Locate the cell with the specified text and output its [X, Y] center coordinate. 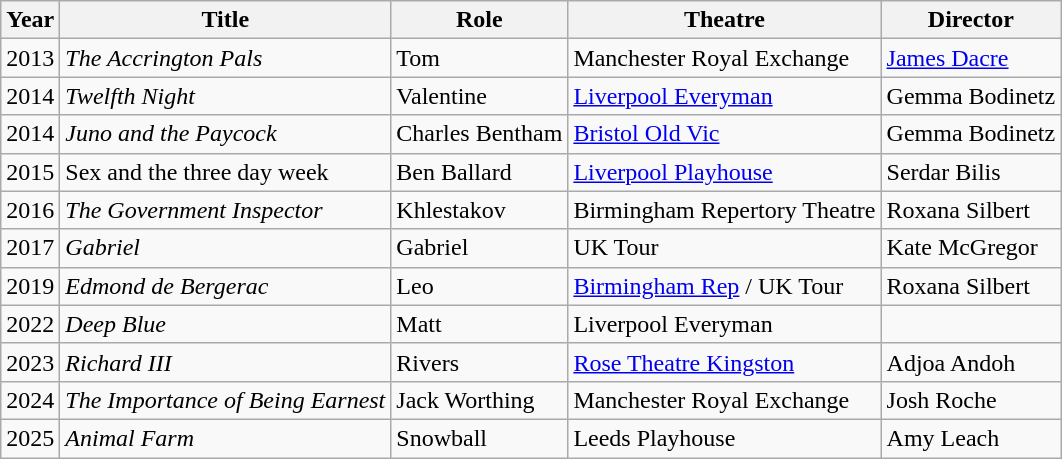
Matt [480, 324]
Khlestakov [480, 210]
James Dacre [971, 58]
Josh Roche [971, 400]
Bristol Old Vic [724, 134]
Title [226, 20]
Valentine [480, 96]
2017 [30, 248]
Director [971, 20]
Kate McGregor [971, 248]
UK Tour [724, 248]
Amy Leach [971, 438]
Birmingham Repertory Theatre [724, 210]
The Government Inspector [226, 210]
Rivers [480, 362]
2025 [30, 438]
Juno and the Paycock [226, 134]
Birmingham Rep / UK Tour [724, 286]
Twelfth Night [226, 96]
The Accrington Pals [226, 58]
Ben Ballard [480, 172]
2024 [30, 400]
Sex and the three day week [226, 172]
Serdar Bilis [971, 172]
Edmond de Bergerac [226, 286]
Liverpool Playhouse [724, 172]
Rose Theatre Kingston [724, 362]
Snowball [480, 438]
2015 [30, 172]
Charles Bentham [480, 134]
Role [480, 20]
Theatre [724, 20]
2022 [30, 324]
2016 [30, 210]
Year [30, 20]
Leeds Playhouse [724, 438]
2023 [30, 362]
Adjoa Andoh [971, 362]
Leo [480, 286]
Animal Farm [226, 438]
Deep Blue [226, 324]
2013 [30, 58]
Jack Worthing [480, 400]
Richard III [226, 362]
Tom [480, 58]
2019 [30, 286]
The Importance of Being Earnest [226, 400]
